Output the (x, y) coordinate of the center of the cell containing the given text.  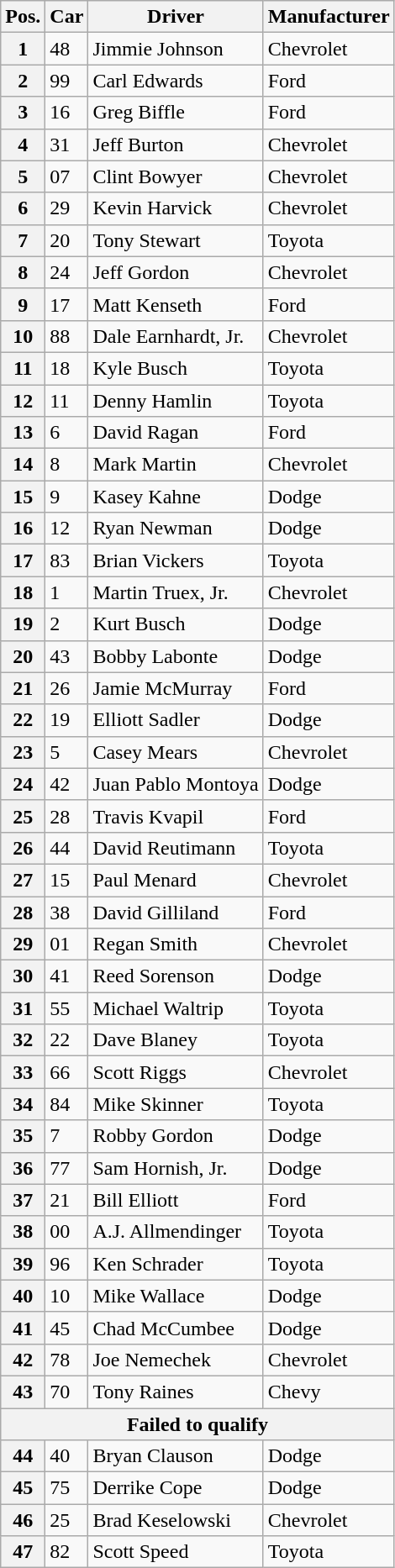
Chevy (329, 1392)
46 (24, 1520)
Kevin Harvick (176, 208)
55 (67, 1008)
39 (24, 1264)
Chad McCumbee (176, 1328)
Car (67, 17)
Mark Martin (176, 465)
Joe Nemechek (176, 1360)
37 (24, 1200)
47 (24, 1552)
David Gilliland (176, 912)
Bobby Labonte (176, 656)
99 (67, 81)
3 (24, 113)
84 (67, 1104)
Tony Stewart (176, 240)
Bill Elliott (176, 1200)
82 (67, 1552)
70 (67, 1392)
Travis Kvapil (176, 816)
Tony Raines (176, 1392)
Driver (176, 17)
07 (67, 176)
Sam Hornish, Jr. (176, 1168)
75 (67, 1488)
Jamie McMurray (176, 688)
Manufacturer (329, 17)
88 (67, 336)
Scott Riggs (176, 1072)
Brian Vickers (176, 560)
Ken Schrader (176, 1264)
Martin Truex, Jr. (176, 592)
Reed Sorenson (176, 976)
Dave Blaney (176, 1040)
4 (24, 145)
Scott Speed (176, 1552)
Dale Earnhardt, Jr. (176, 336)
Bryan Clauson (176, 1456)
Jeff Burton (176, 145)
Greg Biffle (176, 113)
27 (24, 880)
66 (67, 1072)
David Reutimann (176, 848)
96 (67, 1264)
Kasey Kahne (176, 497)
Matt Kenseth (176, 304)
23 (24, 752)
Jeff Gordon (176, 272)
Paul Menard (176, 880)
48 (67, 49)
00 (67, 1232)
Mike Wallace (176, 1296)
Kurt Busch (176, 624)
A.J. Allmendinger (176, 1232)
David Ragan (176, 433)
Mike Skinner (176, 1104)
Kyle Busch (176, 368)
Ryan Newman (176, 529)
Pos. (24, 17)
83 (67, 560)
Regan Smith (176, 944)
Denny Hamlin (176, 401)
14 (24, 465)
Robby Gordon (176, 1136)
34 (24, 1104)
Carl Edwards (176, 81)
33 (24, 1072)
Brad Keselowski (176, 1520)
13 (24, 433)
36 (24, 1168)
Clint Bowyer (176, 176)
77 (67, 1168)
35 (24, 1136)
78 (67, 1360)
01 (67, 944)
Michael Waltrip (176, 1008)
Derrike Cope (176, 1488)
Casey Mears (176, 752)
30 (24, 976)
Failed to qualify (197, 1424)
Juan Pablo Montoya (176, 784)
32 (24, 1040)
Elliott Sadler (176, 720)
Jimmie Johnson (176, 49)
